Identify which cell holds the provided text, then report its [x, y] central coordinate. 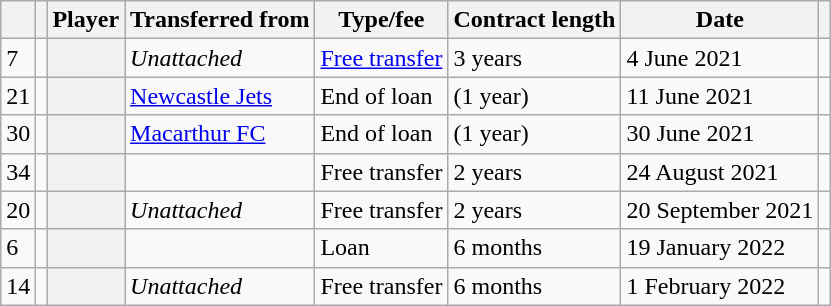
14 [18, 286]
24 August 2021 [720, 172]
Transferred from [220, 20]
11 June 2021 [720, 96]
3 years [534, 58]
6 [18, 248]
Date [720, 20]
30 [18, 134]
21 [18, 96]
7 [18, 58]
30 June 2021 [720, 134]
Type/fee [382, 20]
1 February 2022 [720, 286]
20 [18, 210]
19 January 2022 [720, 248]
Newcastle Jets [220, 96]
Loan [382, 248]
4 June 2021 [720, 58]
34 [18, 172]
Contract length [534, 20]
Macarthur FC [220, 134]
Player [86, 20]
20 September 2021 [720, 210]
